For the text-containing cell, return its midpoint in (X, Y) coordinate format. 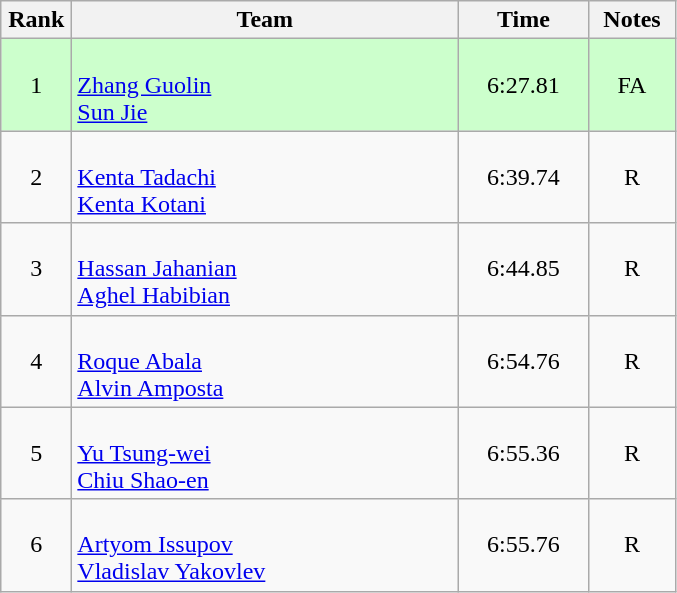
6:27.81 (524, 85)
6:55.36 (524, 453)
6:54.76 (524, 361)
Roque AbalaAlvin Amposta (265, 361)
Kenta TadachiKenta Kotani (265, 177)
5 (36, 453)
6:44.85 (524, 269)
4 (36, 361)
Team (265, 20)
2 (36, 177)
6:55.76 (524, 545)
6:39.74 (524, 177)
Hassan JahanianAghel Habibian (265, 269)
Artyom IssupovVladislav Yakovlev (265, 545)
FA (632, 85)
Notes (632, 20)
6 (36, 545)
Time (524, 20)
Zhang GuolinSun Jie (265, 85)
3 (36, 269)
Yu Tsung-weiChiu Shao-en (265, 453)
1 (36, 85)
Rank (36, 20)
